Determine the (x, y) coordinate at the center of the cell enclosing the given text.  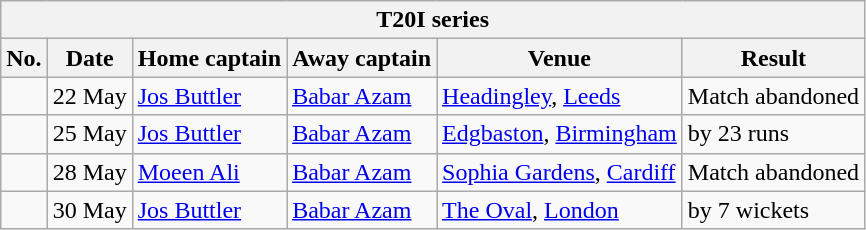
Result (773, 58)
by 7 wickets (773, 210)
Away captain (362, 58)
T20I series (433, 20)
Home captain (209, 58)
Edgbaston, Birmingham (560, 134)
No. (24, 58)
22 May (90, 96)
30 May (90, 210)
Moeen Ali (209, 172)
Venue (560, 58)
Date (90, 58)
Sophia Gardens, Cardiff (560, 172)
Headingley, Leeds (560, 96)
28 May (90, 172)
by 23 runs (773, 134)
25 May (90, 134)
The Oval, London (560, 210)
